Return the [x, y] coordinate for the center point of the cell that contains the specified text.  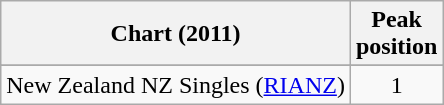
New Zealand NZ Singles (RIANZ) [176, 85]
Peakposition [396, 34]
1 [396, 85]
Chart (2011) [176, 34]
